Capture the cell that displays the provided text and extract its [X, Y] central coordinate. 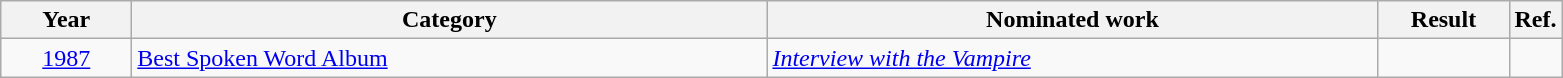
Result [1444, 20]
Category [450, 20]
Interview with the Vampire [1072, 58]
1987 [66, 58]
Ref. [1536, 20]
Year [66, 20]
Nominated work [1072, 20]
Best Spoken Word Album [450, 58]
